Search for the cell housing the specified text and yield its [x, y] center coordinate. 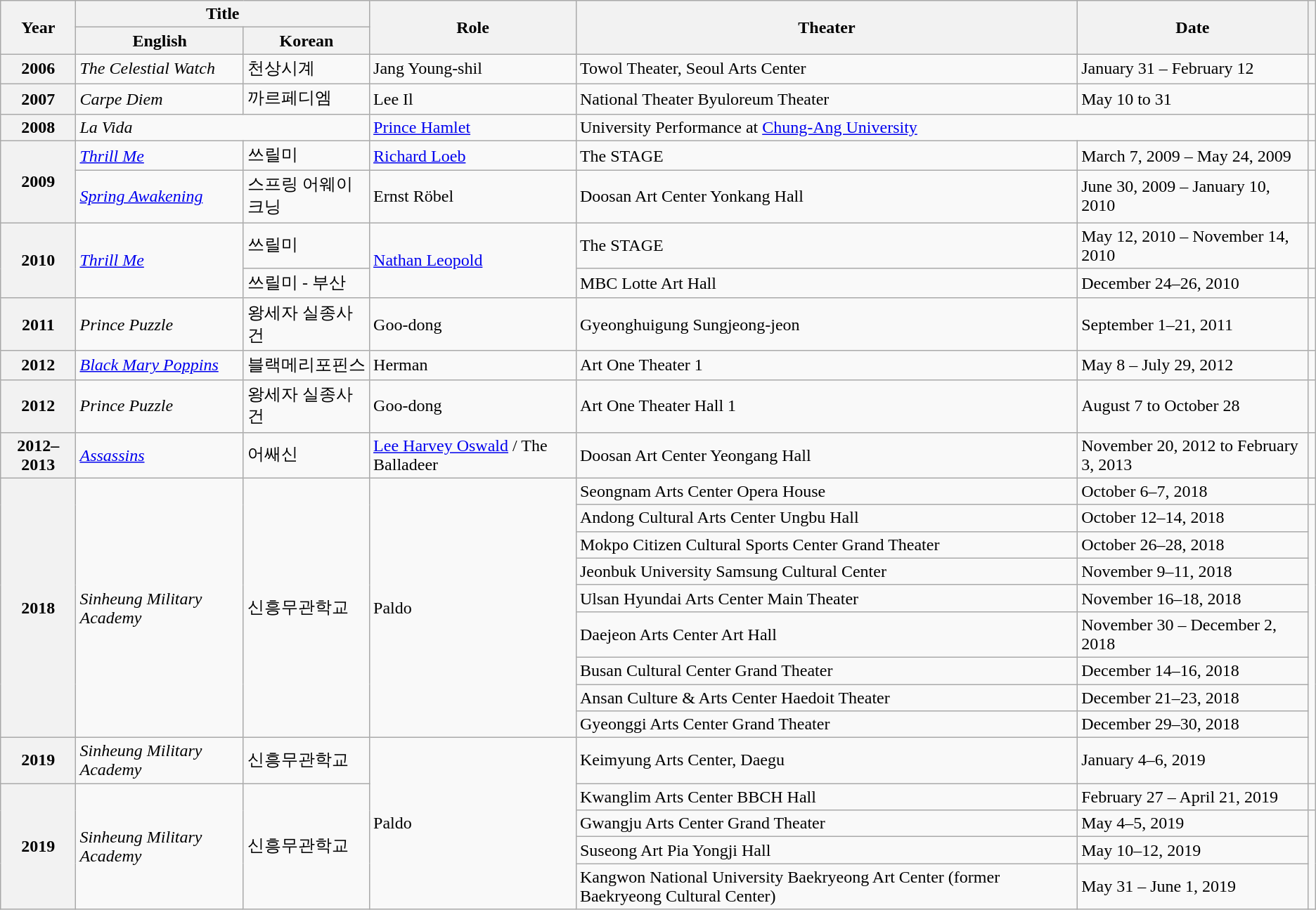
Nathan Leopold [473, 261]
Lee Il [473, 98]
March 7, 2009 – May 24, 2009 [1193, 156]
Date [1193, 27]
May 8 – July 29, 2012 [1193, 365]
Seongnam Arts Center Opera House [827, 491]
Mokpo Citizen Cultural Sports Center Grand Theater [827, 545]
February 27 – April 21, 2019 [1193, 797]
August 7 to October 28 [1193, 406]
Kwanglim Arts Center BBCH Hall [827, 797]
La Vida [223, 127]
English [160, 41]
어쌔신 [307, 455]
2018 [38, 608]
Art One Theater Hall 1 [827, 406]
Andong Cultural Arts Center Ungbu Hall [827, 518]
2006 [38, 69]
January 31 – February 12 [1193, 69]
Korean [307, 41]
Suseong Art Pia Yongji Hall [827, 850]
October 26–28, 2018 [1193, 545]
Jeonbuk University Samsung Cultural Center [827, 571]
Year [38, 27]
2008 [38, 127]
National Theater Byuloreum Theater [827, 98]
Ernst Röbel [473, 197]
December 14–16, 2018 [1193, 670]
Herman [473, 365]
Role [473, 27]
December 29–30, 2018 [1193, 724]
2011 [38, 324]
Daejeon Arts Center Art Hall [827, 634]
Jang Young-shil [473, 69]
MBC Lotte Art Hall [827, 284]
January 4–6, 2019 [1193, 760]
May 31 – June 1, 2019 [1193, 887]
Lee Harvey Oswald / The Balladeer [473, 455]
September 1–21, 2011 [1193, 324]
천상시계 [307, 69]
Kangwon National University Baekryeong Art Center (former Baekryeong Cultural Center) [827, 887]
2010 [38, 261]
까르페디엠 [307, 98]
May 4–5, 2019 [1193, 824]
November 9–11, 2018 [1193, 571]
Ulsan Hyundai Arts Center Main Theater [827, 598]
2009 [38, 181]
December 21–23, 2018 [1193, 698]
Ansan Culture & Arts Center Haedoit Theater [827, 698]
December 24–26, 2010 [1193, 284]
스프링 어웨이크닝 [307, 197]
The Celestial Watch [160, 69]
Gwangju Arts Center Grand Theater [827, 824]
October 6–7, 2018 [1193, 491]
Keimyung Arts Center, Daegu [827, 760]
Prince Hamlet [473, 127]
쓰릴미 - 부산 [307, 284]
Spring Awakening [160, 197]
Title [223, 14]
2012–2013 [38, 455]
Richard Loeb [473, 156]
Carpe Diem [160, 98]
Towol Theater, Seoul Arts Center [827, 69]
May 10 to 31 [1193, 98]
November 30 – December 2, 2018 [1193, 634]
Busan Cultural Center Grand Theater [827, 670]
University Performance at Chung-Ang University [942, 127]
November 16–18, 2018 [1193, 598]
Theater [827, 27]
2007 [38, 98]
November 20, 2012 to February 3, 2013 [1193, 455]
Art One Theater 1 [827, 365]
블랙메리포핀스 [307, 365]
Doosan Art Center Yeongang Hall [827, 455]
Black Mary Poppins [160, 365]
Gyeonghuigung Sungjeong-jeon [827, 324]
May 12, 2010 – November 14, 2010 [1193, 246]
June 30, 2009 – January 10, 2010 [1193, 197]
May 10–12, 2019 [1193, 850]
Gyeonggi Arts Center Grand Theater [827, 724]
Doosan Art Center Yonkang Hall [827, 197]
October 12–14, 2018 [1193, 518]
Assassins [160, 455]
